Search for the cell housing the specified text and yield its (x, y) center coordinate. 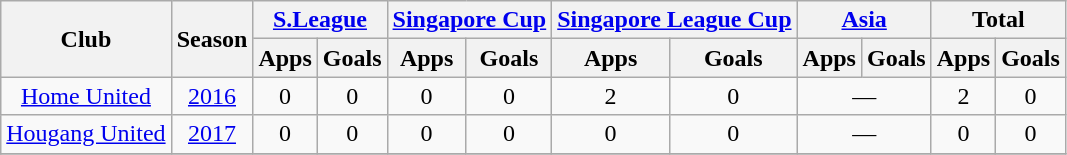
Home United (86, 96)
2017 (212, 134)
Club (86, 39)
2016 (212, 96)
Singapore League Cup (674, 20)
S.League (320, 20)
Season (212, 39)
Total (998, 20)
Singapore Cup (470, 20)
Hougang United (86, 134)
Asia (864, 20)
